Extract the (x, y) coordinate from the center of the cell holding the provided text.  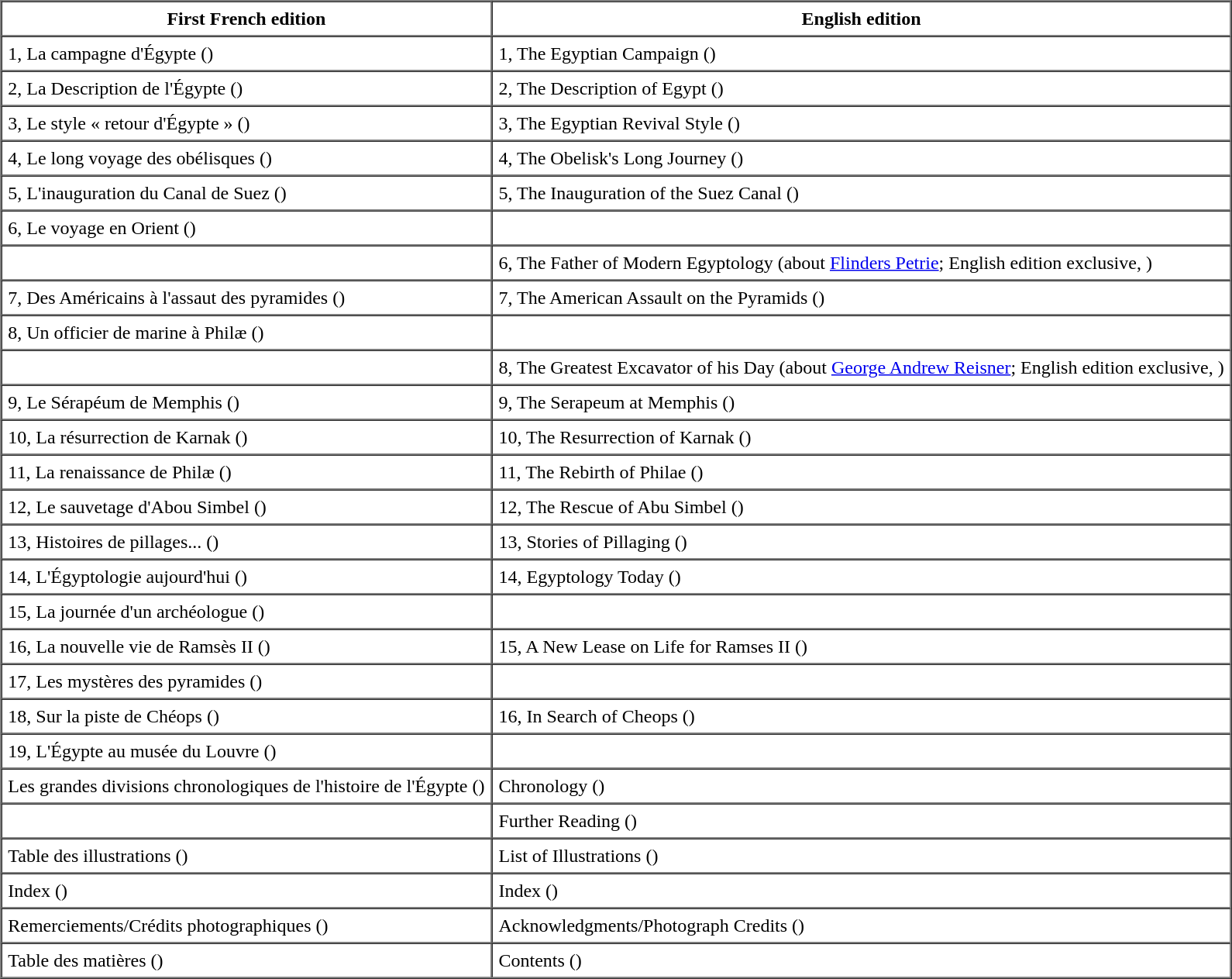
Remerciements/Crédits photographiques () (246, 926)
6, Le voyage en Orient () (246, 228)
3, The Egyptian Revival Style () (861, 122)
15, A New Lease on Life for Ramses II () (861, 646)
18, Sur la piste de Chéops () (246, 716)
1, The Egyptian Campaign () (861, 53)
Contents () (861, 960)
Acknowledgments/Photograph Credits () (861, 926)
English edition (861, 19)
Chronology () (861, 786)
First French edition (246, 19)
11, The Rebirth of Philae () (861, 471)
16, In Search of Cheops () (861, 716)
14, Egyptology Today () (861, 577)
13, Stories of Pillaging () (861, 541)
9, The Serapeum at Memphis () (861, 402)
7, Des Américains à l'assaut des pyramides () (246, 298)
8, Un officier de marine à Philæ () (246, 332)
10, La résurrection de Karnak () (246, 437)
5, The Inauguration of the Suez Canal () (861, 192)
11, La renaissance de Philæ () (246, 471)
8, The Greatest Excavator of his Day (about George Andrew Reisner; English edition exclusive, ) (861, 367)
6, The Father of Modern Egyptology (about Flinders Petrie; English edition exclusive, ) (861, 262)
5, L'inauguration du Canal de Suez () (246, 192)
Table des illustrations () (246, 856)
10, The Resurrection of Karnak () (861, 437)
1, La campagne d'Égypte () (246, 53)
Les grandes divisions chronologiques de l'histoire de l'Égypte () (246, 786)
19, L'Égypte au musée du Louvre () (246, 750)
13, Histoires de pillages... () (246, 541)
Table des matières () (246, 960)
2, La Description de l'Égypte () (246, 88)
List of Illustrations () (861, 856)
Further Reading () (861, 820)
4, Le long voyage des obélisques () (246, 158)
16, La nouvelle vie de Ramsès II () (246, 646)
4, The Obelisk's Long Journey () (861, 158)
3, Le style « retour d'Égypte » () (246, 122)
14, L'Égyptologie aujourd'hui () (246, 577)
15, La journée d'un archéologue () (246, 611)
12, Le sauvetage d'Abou Simbel () (246, 507)
2, The Description of Egypt () (861, 88)
9, Le Sérapéum de Memphis () (246, 402)
12, The Rescue of Abu Simbel () (861, 507)
17, Les mystères des pyramides () (246, 681)
7, The American Assault on the Pyramids () (861, 298)
